Locate the cell with the specified text and output its [x, y] center coordinate. 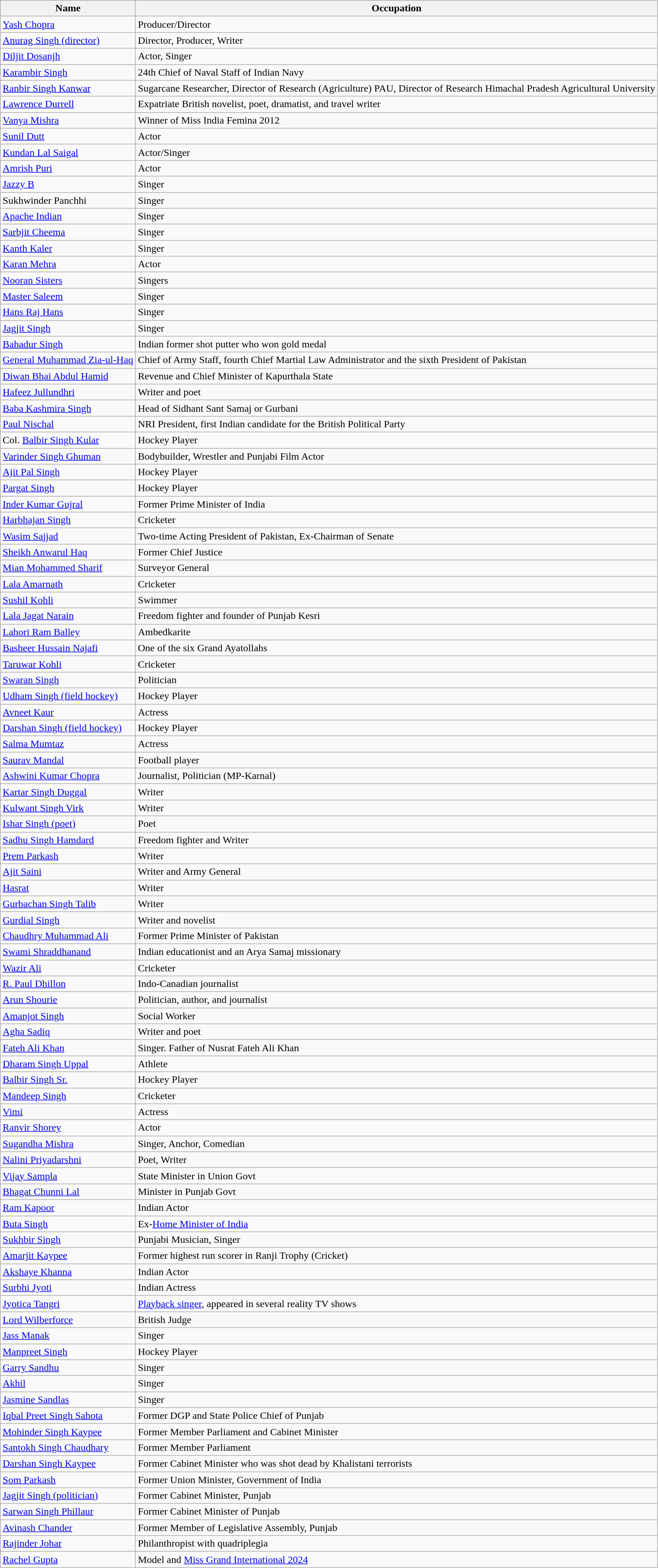
Wasim Sajjad [68, 536]
Vanya Mishra [68, 120]
Surveyor General [396, 568]
Harbhajan Singh [68, 520]
Master Saleem [68, 296]
Occupation [396, 8]
Kulwant Singh Virk [68, 808]
Jyotica Tangri [68, 1304]
Philanthropist with quadriplegia [396, 1544]
Karambir Singh [68, 72]
Hans Raj Hans [68, 312]
Apache Indian [68, 216]
Garry Sandhu [68, 1368]
Amarjit Kaypee [68, 1256]
Arun Shourie [68, 1000]
Baba Kashmira Singh [68, 408]
Taruwar Kohli [68, 664]
Swimmer [396, 600]
Gurdial Singh [68, 920]
Swami Shraddhanand [68, 952]
Former Member Parliament [396, 1447]
Jass Manak [68, 1336]
Jagjit Singh (politician) [68, 1496]
Singers [396, 280]
Chaudhry Muhammad Ali [68, 936]
Freedom fighter and founder of Punjab Kesri [396, 616]
Lawrence Durrell [68, 104]
Minister in Punjab Govt [396, 1192]
Director, Producer, Writer [396, 40]
Indo-Canadian journalist [396, 984]
Former Prime Minister of India [396, 504]
Anurag Singh (director) [68, 40]
Nooran Sisters [68, 280]
Yash Chopra [68, 24]
Singer. Father of Nusrat Fateh Ali Khan [396, 1048]
Vimi [68, 1112]
Vijay Sampla [68, 1176]
Agha Sadiq [68, 1032]
Former Chief Justice [396, 552]
Ajit Pal Singh [68, 472]
Manpreet Singh [68, 1352]
Amrish Puri [68, 168]
General Muhammad Zia-ul-Haq [68, 360]
Rajinder Johar [68, 1544]
Amanjot Singh [68, 1016]
Sarwan Singh Phillaur [68, 1512]
Writer and Army General [396, 872]
Head of Sidhant Sant Samaj or Gurbani [396, 408]
Jazzy B [68, 184]
Nalini Priyadarshni [68, 1160]
Social Worker [396, 1016]
Ambedkarite [396, 632]
Football player [396, 760]
Revenue and Chief Minister of Kapurthala State [396, 376]
Diljit Dosanjh [68, 56]
Kundan Lal Saigal [68, 152]
Akshaye Khanna [68, 1272]
Som Parkash [68, 1479]
Udham Singh (field hockey) [68, 696]
Jasmine Sandlas [68, 1400]
Poet, Writer [396, 1160]
Avinash Chander [68, 1528]
Kanth Kaler [68, 248]
Sukhbir Singh [68, 1240]
Ajit Saini [68, 872]
Former Cabinet Minister who was shot dead by Khalistani terrorists [396, 1463]
Mohinder Singh Kaypee [68, 1431]
R. Paul Dhillon [68, 984]
Diwan Bhai Abdul Hamid [68, 376]
Kartar Singh Duggal [68, 792]
Athlete [396, 1064]
Indian educationist and an Arya Samaj missionary [396, 952]
Ashwini Kumar Chopra [68, 776]
Dharam Singh Uppal [68, 1064]
Former Member of Legislative Assembly, Punjab [396, 1528]
Former highest run scorer in Ranji Trophy (Cricket) [396, 1256]
Sukhwinder Panchhi [68, 200]
Model and Miss Grand International 2024 [396, 1560]
Jagjit Singh [68, 328]
Sugarcane Researcher, Director of Research (Agriculture) PAU, Director of Research Himachal Pradesh Agricultural University [396, 88]
Mandeep Singh [68, 1096]
Former Cabinet Minister of Punjab [396, 1512]
Writer and novelist [396, 920]
Avneet Kaur [68, 712]
Sheikh Anwarul Haq [68, 552]
Ram Kapoor [68, 1208]
Chief of Army Staff, fourth Chief Martial Law Administrator and the sixth President of Pakistan [396, 360]
Sadhu Singh Hamdard [68, 840]
Punjabi Musician, Singer [396, 1240]
Former Member Parliament and Cabinet Minister [396, 1431]
Actor, Singer [396, 56]
Lord Wilberforce [68, 1320]
Wazir Ali [68, 968]
Paul Nischal [68, 424]
Hasrat [68, 888]
Indian former shot putter who won gold medal [396, 344]
Winner of Miss India Femina 2012 [396, 120]
Bodybuilder, Wrestler and Punjabi Film Actor [396, 456]
Lahori Ram Balley [68, 632]
Sushil Kohli [68, 600]
Ranvir Shorey [68, 1128]
Name [68, 8]
Salma Mumtaz [68, 744]
Former Prime Minister of Pakistan [396, 936]
Former DGP and State Police Chief of Punjab [396, 1415]
Surbhi Jyoti [68, 1288]
Sarbjit Cheema [68, 232]
Ex-Home Minister of India [396, 1224]
Lala Amarnath [68, 584]
Gurbachan Singh Talib [68, 904]
Pargat Singh [68, 488]
Balbir Singh Sr. [68, 1080]
Bhagat Chunni Lal [68, 1192]
Former Union Minister, Government of India [396, 1479]
Prem Parkash [68, 856]
Ishar Singh (poet) [68, 824]
Playback singer, appeared in several reality TV shows [396, 1304]
Akhil [68, 1384]
Sugandha Mishra [68, 1144]
State Minister in Union Govt [396, 1176]
Two-time Acting President of Pakistan, Ex-Chairman of Senate [396, 536]
Darshan Singh Kaypee [68, 1463]
Mian Mohammed Sharif [68, 568]
Politician [396, 680]
Former Cabinet Minister, Punjab [396, 1496]
Darshan Singh (field hockey) [68, 728]
Poet [396, 824]
Karan Mehra [68, 264]
Journalist, Politician (MP-Karnal) [396, 776]
Bahadur Singh [68, 344]
NRI President, first Indian candidate for the British Political Party [396, 424]
One of the six Grand Ayatollahs [396, 648]
British Judge [396, 1320]
Ranbir Singh Kanwar [68, 88]
Producer/Director [396, 24]
Rachel Gupta [68, 1560]
Inder Kumar Gujral [68, 504]
24th Chief of Naval Staff of Indian Navy [396, 72]
Saurav Mandal [68, 760]
Basheer Hussain Najafi [68, 648]
Varinder Singh Ghuman [68, 456]
Col. Balbir Singh Kular [68, 440]
Santokh Singh Chaudhary [68, 1447]
Hafeez Jullundhri [68, 392]
Indian Actress [396, 1288]
Actor/Singer [396, 152]
Fateh Ali Khan [68, 1048]
Expatriate British novelist, poet, dramatist, and travel writer [396, 104]
Lala Jagat Narain [68, 616]
Politician, author, and journalist [396, 1000]
Freedom fighter and Writer [396, 840]
Buta Singh [68, 1224]
Iqbal Preet Singh Sahota [68, 1415]
Swaran Singh [68, 680]
Singer, Anchor, Comedian [396, 1144]
Sunil Dutt [68, 136]
